Identify which cell holds the provided text, then report its [X, Y] central coordinate. 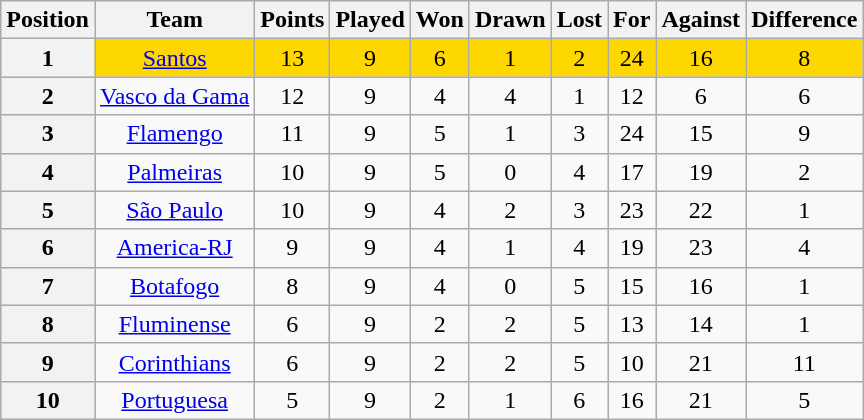
Corinthians [174, 362]
Lost [579, 20]
Portuguesa [174, 400]
Palmeiras [174, 172]
Fluminense [174, 324]
Vasco da Gama [174, 96]
Points [292, 20]
7 [48, 286]
America-RJ [174, 248]
Team [174, 20]
Drawn [510, 20]
Santos [174, 58]
For [632, 20]
Played [370, 20]
Won [440, 20]
Against [701, 20]
Difference [804, 20]
Position [48, 20]
Botafogo [174, 286]
Flamengo [174, 134]
14 [701, 324]
São Paulo [174, 210]
22 [701, 210]
17 [632, 172]
